Identify which cell holds the provided text, then report its (X, Y) central coordinate. 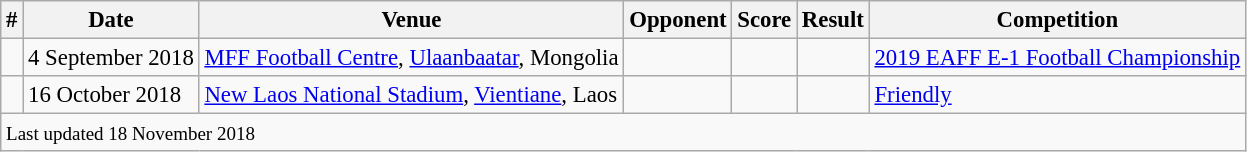
2019 EAFF E-1 Football Championship (1057, 58)
Competition (1057, 20)
New Laos National Stadium, Vientiane, Laos (412, 95)
Opponent (678, 20)
Friendly (1057, 95)
Date (111, 20)
Last updated 18 November 2018 (624, 133)
Score (764, 20)
4 September 2018 (111, 58)
Result (834, 20)
MFF Football Centre, Ulaanbaatar, Mongolia (412, 58)
# (12, 20)
16 October 2018 (111, 95)
Venue (412, 20)
